Search for the cell housing the specified text and yield its [X, Y] center coordinate. 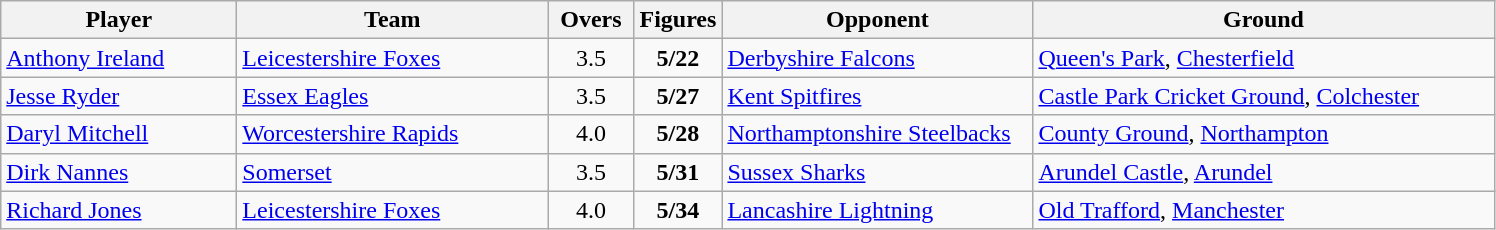
Opponent [878, 20]
Derbyshire Falcons [878, 58]
Overs [591, 20]
Arundel Castle, Arundel [1264, 172]
Sussex Sharks [878, 172]
Somerset [392, 172]
Kent Spitfires [878, 96]
5/34 [678, 210]
Essex Eagles [392, 96]
Old Trafford, Manchester [1264, 210]
Figures [678, 20]
Player [119, 20]
5/22 [678, 58]
Northamptonshire Steelbacks [878, 134]
5/31 [678, 172]
5/28 [678, 134]
Queen's Park, Chesterfield [1264, 58]
Lancashire Lightning [878, 210]
5/27 [678, 96]
Castle Park Cricket Ground, Colchester [1264, 96]
County Ground, Northampton [1264, 134]
Dirk Nannes [119, 172]
Worcestershire Rapids [392, 134]
Jesse Ryder [119, 96]
Ground [1264, 20]
Richard Jones [119, 210]
Anthony Ireland [119, 58]
Daryl Mitchell [119, 134]
Team [392, 20]
